For the text-containing cell, return its midpoint in (X, Y) coordinate format. 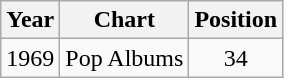
1969 (30, 58)
34 (236, 58)
Year (30, 20)
Pop Albums (124, 58)
Position (236, 20)
Chart (124, 20)
